Return the [X, Y] coordinate for the center point of the cell that contains the specified text.  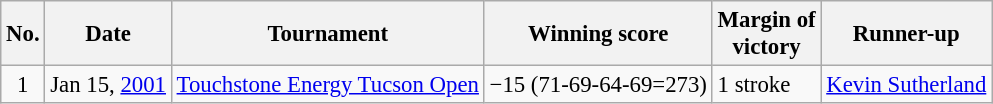
Runner-up [906, 34]
Margin ofvictory [766, 34]
1 [23, 85]
Jan 15, 2001 [108, 85]
1 stroke [766, 85]
Date [108, 34]
Touchstone Energy Tucson Open [328, 85]
Tournament [328, 34]
−15 (71-69-64-69=273) [598, 85]
Winning score [598, 34]
No. [23, 34]
Kevin Sutherland [906, 85]
